Capture the cell that displays the provided text and extract its [X, Y] central coordinate. 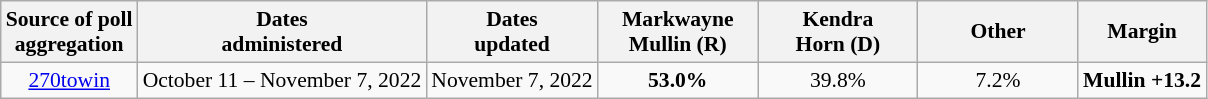
7.2% [998, 80]
Other [998, 32]
October 11 – November 7, 2022 [282, 80]
39.8% [838, 80]
MarkwayneMullin (R) [678, 32]
270towin [70, 80]
November 7, 2022 [512, 80]
KendraHorn (D) [838, 32]
53.0% [678, 80]
Margin [1142, 32]
Source of pollaggregation [70, 32]
Mullin +13.2 [1142, 80]
Datesupdated [512, 32]
Datesadministered [282, 32]
